Identify which cell holds the provided text, then report its [X, Y] central coordinate. 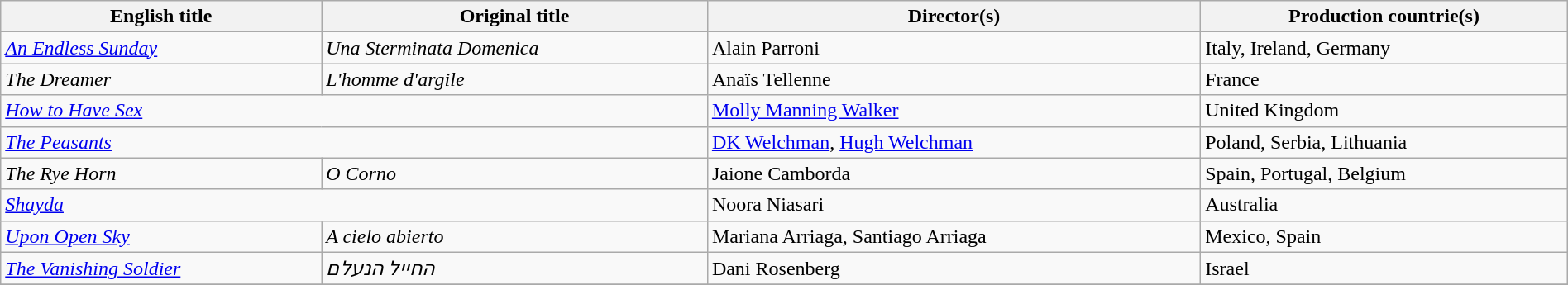
Dani Rosenberg [954, 268]
Shayda [354, 205]
Australia [1384, 205]
O Corno [514, 173]
Israel [1384, 268]
A cielo abierto [514, 236]
Anaïs Tellenne [954, 79]
L'homme d'argile [514, 79]
החייל הנעלם [514, 268]
Director(s) [954, 17]
United Kingdom [1384, 111]
Spain, Portugal, Belgium [1384, 173]
The Dreamer [161, 79]
An Endless Sunday [161, 48]
Jaione Camborda [954, 173]
France [1384, 79]
The Peasants [354, 142]
The Vanishing Soldier [161, 268]
Noora Niasari [954, 205]
Italy, Ireland, Germany [1384, 48]
How to Have Sex [354, 111]
The Rye Horn [161, 173]
Molly Manning Walker [954, 111]
Poland, Serbia, Lithuania [1384, 142]
English title [161, 17]
Production countrie(s) [1384, 17]
Upon Open Sky [161, 236]
Mexico, Spain [1384, 236]
Una Sterminata Domenica [514, 48]
Original title [514, 17]
Mariana Arriaga, Santiago Arriaga [954, 236]
Alain Parroni [954, 48]
DK Welchman, Hugh Welchman [954, 142]
